Output the [x, y] coordinate of the center of the cell containing the given text.  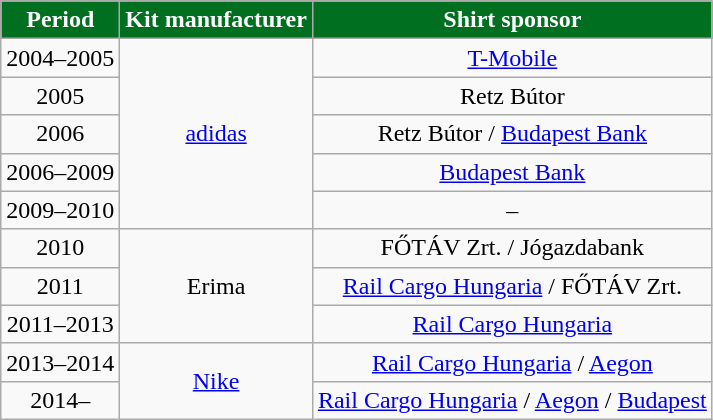
T-Mobile [512, 58]
FŐTÁV Zrt. / Jógazdabank [512, 248]
2006 [60, 134]
Rail Cargo Hungaria / Aegon [512, 362]
Nike [216, 381]
– [512, 210]
Period [60, 20]
2014– [60, 400]
Rail Cargo Hungaria / Aegon / Budapest [512, 400]
Shirt sponsor [512, 20]
Retz Bútor [512, 96]
2005 [60, 96]
Kit manufacturer [216, 20]
Retz Bútor / Budapest Bank [512, 134]
2009–2010 [60, 210]
Budapest Bank [512, 172]
Rail Cargo Hungaria [512, 324]
2011 [60, 286]
2011–2013 [60, 324]
2010 [60, 248]
Rail Cargo Hungaria / FŐTÁV Zrt. [512, 286]
2004–2005 [60, 58]
2006–2009 [60, 172]
Erima [216, 286]
2013–2014 [60, 362]
adidas [216, 134]
